Find where the given text appears and provide that cell's center as (X, Y) coordinate. 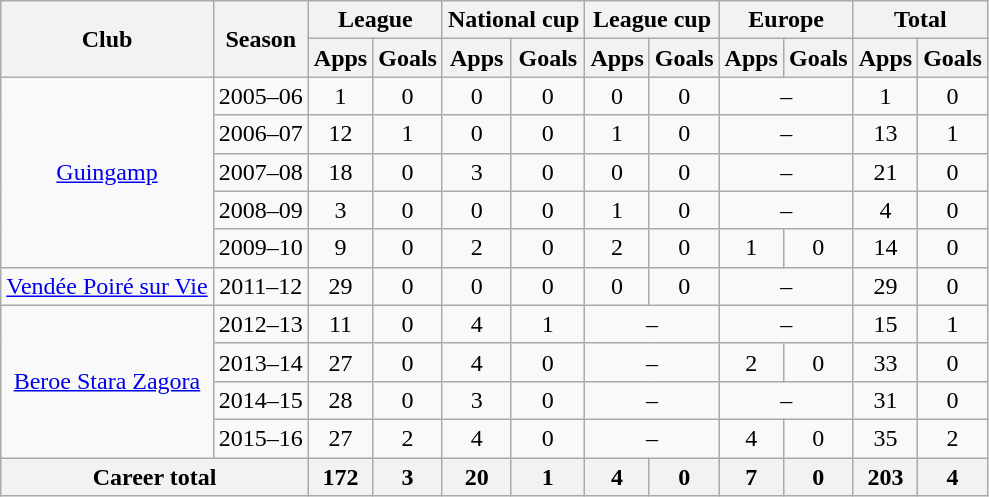
Guingamp (107, 172)
12 (340, 134)
7 (751, 477)
11 (340, 324)
2013–14 (260, 362)
Beroe Stara Zagora (107, 381)
20 (476, 477)
2008–09 (260, 210)
35 (885, 438)
31 (885, 400)
203 (885, 477)
2012–13 (260, 324)
2005–06 (260, 96)
15 (885, 324)
Vendée Poiré sur Vie (107, 286)
13 (885, 134)
League (375, 20)
Career total (155, 477)
2014–15 (260, 400)
League cup (652, 20)
Season (260, 39)
172 (340, 477)
2015–16 (260, 438)
9 (340, 248)
2006–07 (260, 134)
33 (885, 362)
28 (340, 400)
2009–10 (260, 248)
National cup (513, 20)
14 (885, 248)
2007–08 (260, 172)
Europe (786, 20)
18 (340, 172)
Total (920, 20)
21 (885, 172)
Club (107, 39)
2011–12 (260, 286)
